Output the [X, Y] coordinate of the center of the cell containing the given text.  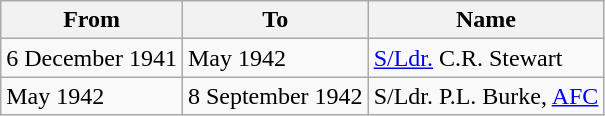
S/Ldr. P.L. Burke, AFC [486, 96]
S/Ldr. C.R. Stewart [486, 58]
Name [486, 20]
From [92, 20]
6 December 1941 [92, 58]
To [275, 20]
8 September 1942 [275, 96]
